Pinpoint the cell where the given text exists, returning its [x, y] midpoint coordinate. 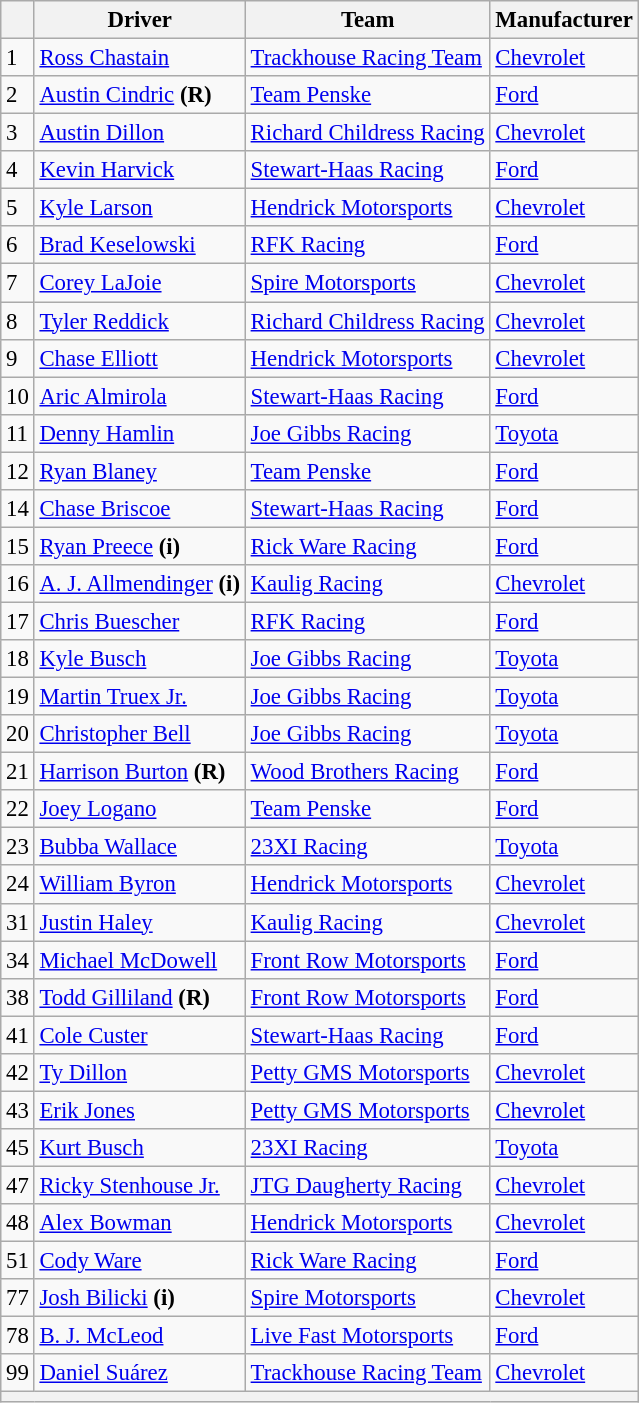
William Byron [140, 885]
Kyle Larson [140, 208]
Martin Truex Jr. [140, 697]
Kurt Busch [140, 1148]
Austin Cindric (R) [140, 95]
38 [18, 997]
20 [18, 734]
18 [18, 659]
Chase Elliott [140, 358]
19 [18, 697]
99 [18, 1373]
Todd Gilliland (R) [140, 997]
22 [18, 809]
Driver [140, 20]
Kevin Harvick [140, 170]
Manufacturer [564, 20]
1 [18, 58]
Corey LaJoie [140, 283]
Alex Bowman [140, 1223]
23 [18, 847]
7 [18, 283]
34 [18, 960]
4 [18, 170]
Ricky Stenhouse Jr. [140, 1185]
Austin Dillon [140, 133]
Aric Almirola [140, 396]
14 [18, 509]
Josh Bilicki (i) [140, 1298]
15 [18, 546]
Denny Hamlin [140, 433]
42 [18, 1073]
47 [18, 1185]
Cody Ware [140, 1261]
Ryan Preece (i) [140, 546]
12 [18, 471]
43 [18, 1110]
Live Fast Motorsports [368, 1336]
Tyler Reddick [140, 321]
Bubba Wallace [140, 847]
Justin Haley [140, 922]
Christopher Bell [140, 734]
41 [18, 1035]
Daniel Suárez [140, 1373]
Team [368, 20]
Ross Chastain [140, 58]
51 [18, 1261]
8 [18, 321]
Erik Jones [140, 1110]
B. J. McLeod [140, 1336]
Chris Buescher [140, 621]
JTG Daugherty Racing [368, 1185]
6 [18, 245]
48 [18, 1223]
Kyle Busch [140, 659]
45 [18, 1148]
A. J. Allmendinger (i) [140, 584]
10 [18, 396]
Joey Logano [140, 809]
2 [18, 95]
17 [18, 621]
Michael McDowell [140, 960]
Chase Briscoe [140, 509]
Cole Custer [140, 1035]
Harrison Burton (R) [140, 772]
24 [18, 885]
5 [18, 208]
78 [18, 1336]
31 [18, 922]
16 [18, 584]
11 [18, 433]
Wood Brothers Racing [368, 772]
3 [18, 133]
21 [18, 772]
Brad Keselowski [140, 245]
77 [18, 1298]
Ty Dillon [140, 1073]
9 [18, 358]
Ryan Blaney [140, 471]
